Detect which cell encompasses the target text, then output its [X, Y] center coordinate. 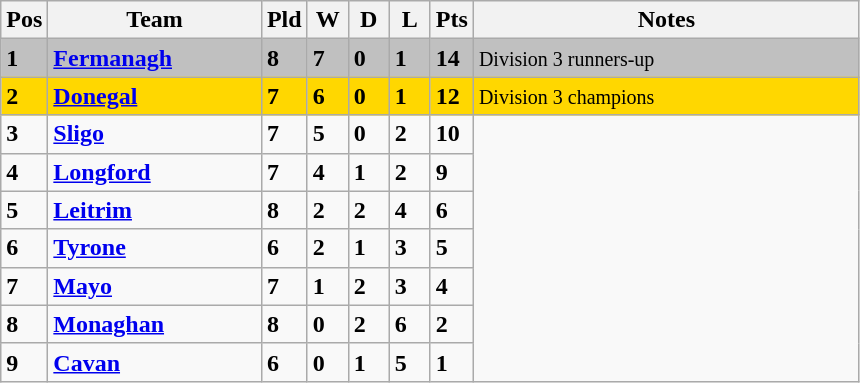
10 [452, 134]
Monaghan [155, 324]
Division 3 runners-up [666, 58]
Pts [452, 20]
W [328, 20]
Division 3 champions [666, 96]
14 [452, 58]
Leitrim [155, 210]
Pld [284, 20]
Donegal [155, 96]
12 [452, 96]
Sligo [155, 134]
Cavan [155, 362]
Team [155, 20]
Pos [24, 20]
D [368, 20]
Mayo [155, 286]
L [410, 20]
Notes [666, 20]
Tyrone [155, 248]
Longford [155, 172]
Fermanagh [155, 58]
